From the cell containing the given text, extract its center point as [X, Y] coordinate. 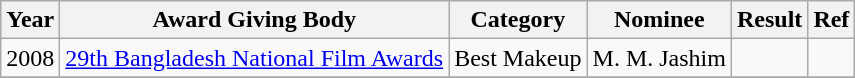
29th Bangladesh National Film Awards [254, 58]
2008 [30, 58]
Year [30, 20]
Result [769, 20]
Ref [832, 20]
Award Giving Body [254, 20]
Nominee [659, 20]
Best Makeup [518, 58]
Category [518, 20]
M. M. Jashim [659, 58]
